Identify which cell holds the provided text, then report its [X, Y] central coordinate. 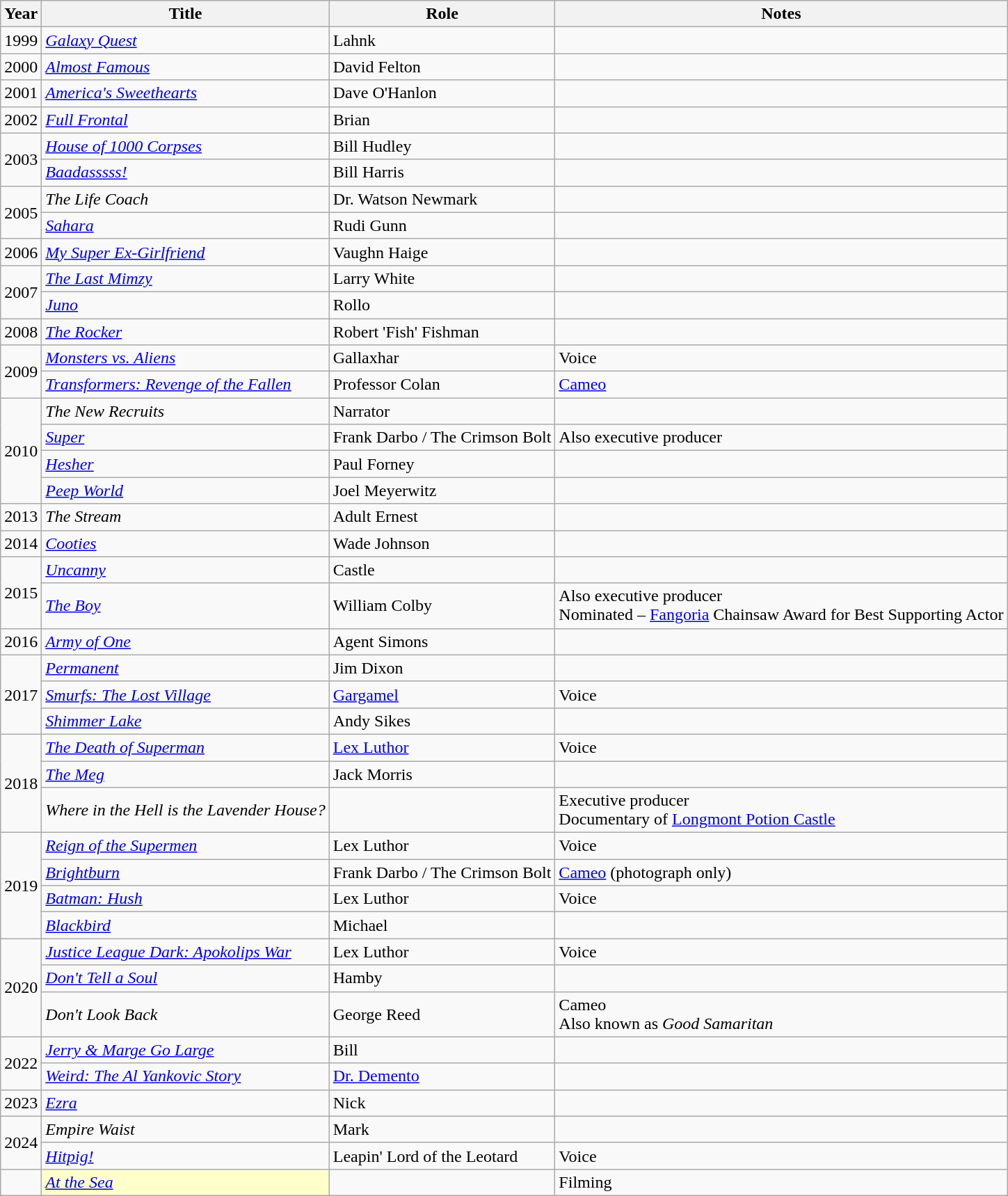
2023 [21, 1103]
George Reed [442, 1014]
Bill Hudley [442, 146]
Role [442, 14]
Lahnk [442, 40]
David Felton [442, 67]
My Super Ex-Girlfriend [185, 252]
The Last Mimzy [185, 278]
William Colby [442, 605]
2008 [21, 332]
Permanent [185, 668]
The Stream [185, 517]
Paul Forney [442, 464]
2007 [21, 292]
Notes [781, 14]
Michael [442, 925]
Rudi Gunn [442, 225]
Don't Look Back [185, 1014]
Dr. Demento [442, 1076]
Gallaxhar [442, 358]
2002 [21, 120]
Professor Colan [442, 385]
2017 [21, 694]
America's Sweethearts [185, 93]
Bill Harris [442, 173]
Wade Johnson [442, 543]
Cooties [185, 543]
Cameo [781, 385]
Agent Simons [442, 641]
The Death of Superman [185, 747]
Hesher [185, 464]
The Life Coach [185, 199]
CameoAlso known as Good Samaritan [781, 1014]
Batman: Hush [185, 899]
Uncanny [185, 570]
Larry White [442, 278]
Monsters vs. Aliens [185, 358]
2013 [21, 517]
2000 [21, 67]
Leapin' Lord of the Leotard [442, 1156]
Gargamel [442, 694]
Empire Waist [185, 1129]
2018 [21, 783]
At the Sea [185, 1182]
2019 [21, 886]
Hamby [442, 978]
2022 [21, 1063]
2014 [21, 543]
Where in the Hell is the Lavender House? [185, 810]
The Rocker [185, 332]
Dave O'Hanlon [442, 93]
2003 [21, 159]
2006 [21, 252]
Juno [185, 305]
Jerry & Marge Go Large [185, 1050]
Bill [442, 1050]
Army of One [185, 641]
Weird: The Al Yankovic Story [185, 1076]
2009 [21, 372]
Shimmer Lake [185, 721]
The Boy [185, 605]
Brian [442, 120]
Also executive producer [781, 438]
2005 [21, 212]
Sahara [185, 225]
Title [185, 14]
2020 [21, 988]
Blackbird [185, 925]
Galaxy Quest [185, 40]
Joel Meyerwitz [442, 491]
Castle [442, 570]
2015 [21, 593]
2016 [21, 641]
The New Recruits [185, 411]
Executive producerDocumentary of Longmont Potion Castle [781, 810]
2024 [21, 1142]
Mark [442, 1129]
Transformers: Revenge of the Fallen [185, 385]
House of 1000 Corpses [185, 146]
2010 [21, 451]
Vaughn Haige [442, 252]
Baadasssss! [185, 173]
Andy Sikes [442, 721]
Cameo (photograph only) [781, 872]
Don't Tell a Soul [185, 978]
Almost Famous [185, 67]
Dr. Watson Newmark [442, 199]
Jim Dixon [442, 668]
Super [185, 438]
Jack Morris [442, 774]
Full Frontal [185, 120]
Narrator [442, 411]
Also executive producerNominated – Fangoria Chainsaw Award for Best Supporting Actor [781, 605]
Brightburn [185, 872]
Adult Ernest [442, 517]
Rollo [442, 305]
Robert 'Fish' Fishman [442, 332]
Year [21, 14]
1999 [21, 40]
Hitpig! [185, 1156]
Peep World [185, 491]
The Meg [185, 774]
Filming [781, 1182]
Reign of the Supermen [185, 846]
Justice League Dark: Apokolips War [185, 952]
Smurfs: The Lost Village [185, 694]
Ezra [185, 1103]
2001 [21, 93]
Nick [442, 1103]
